Locate the cell with the specified text and output its (X, Y) center coordinate. 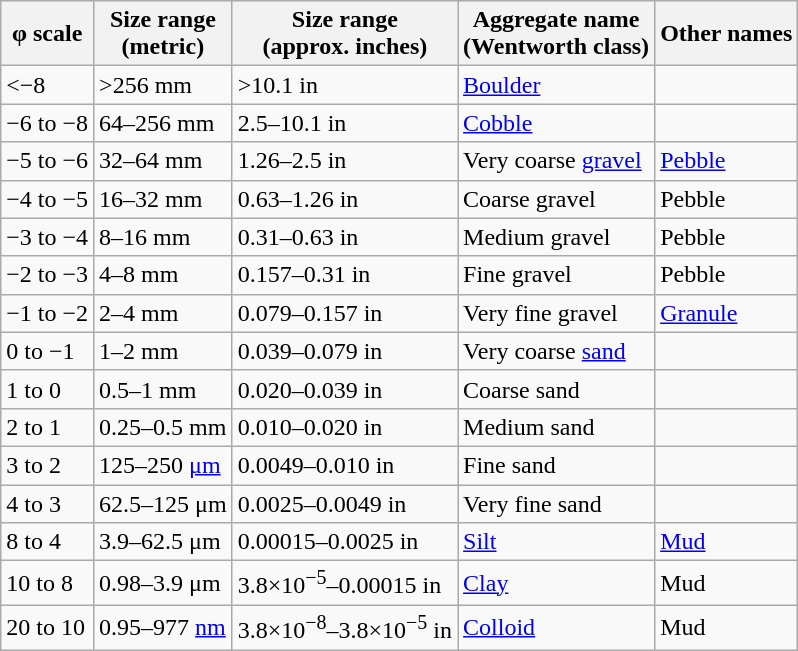
0.079–0.157 in (344, 313)
Granule (726, 313)
Fine gravel (556, 275)
62.5–125 μm (164, 503)
Clay (556, 584)
>256 mm (164, 85)
−6 to −8 (48, 123)
Silt (556, 542)
0 to −1 (48, 351)
Other names (726, 34)
−3 to −4 (48, 237)
125–250 μm (164, 465)
Coarse sand (556, 389)
−2 to −3 (48, 275)
Size range(metric) (164, 34)
Fine sand (556, 465)
8 to 4 (48, 542)
10 to 8 (48, 584)
Very coarse sand (556, 351)
0.25–0.5 mm (164, 427)
2.5–10.1 in (344, 123)
0.0049–0.010 in (344, 465)
0.31–0.63 in (344, 237)
0.157–0.31 in (344, 275)
3 to 2 (48, 465)
Medium gravel (556, 237)
0.98–3.9 μm (164, 584)
φ scale (48, 34)
2 to 1 (48, 427)
0.039–0.079 in (344, 351)
−4 to −5 (48, 199)
Very coarse gravel (556, 161)
Cobble (556, 123)
4–8 mm (164, 275)
<−8 (48, 85)
4 to 3 (48, 503)
2–4 mm (164, 313)
64–256 mm (164, 123)
Colloid (556, 628)
Coarse gravel (556, 199)
Very fine gravel (556, 313)
0.00015–0.0025 in (344, 542)
−5 to −6 (48, 161)
0.020–0.039 in (344, 389)
3.8×10−5–0.00015 in (344, 584)
0.95–977 nm (164, 628)
1–2 mm (164, 351)
20 to 10 (48, 628)
8–16 mm (164, 237)
0.010–0.020 in (344, 427)
0.63–1.26 in (344, 199)
32–64 mm (164, 161)
1.26–2.5 in (344, 161)
1 to 0 (48, 389)
0.5–1 mm (164, 389)
Medium sand (556, 427)
Very fine sand (556, 503)
Aggregate name(Wentworth class) (556, 34)
Size range(approx. inches) (344, 34)
3.8×10−8–3.8×10−5 in (344, 628)
0.0025–0.0049 in (344, 503)
−1 to −2 (48, 313)
>10.1 in (344, 85)
3.9–62.5 μm (164, 542)
16–32 mm (164, 199)
Boulder (556, 85)
